Locate the cell with the specified text and output its [X, Y] center coordinate. 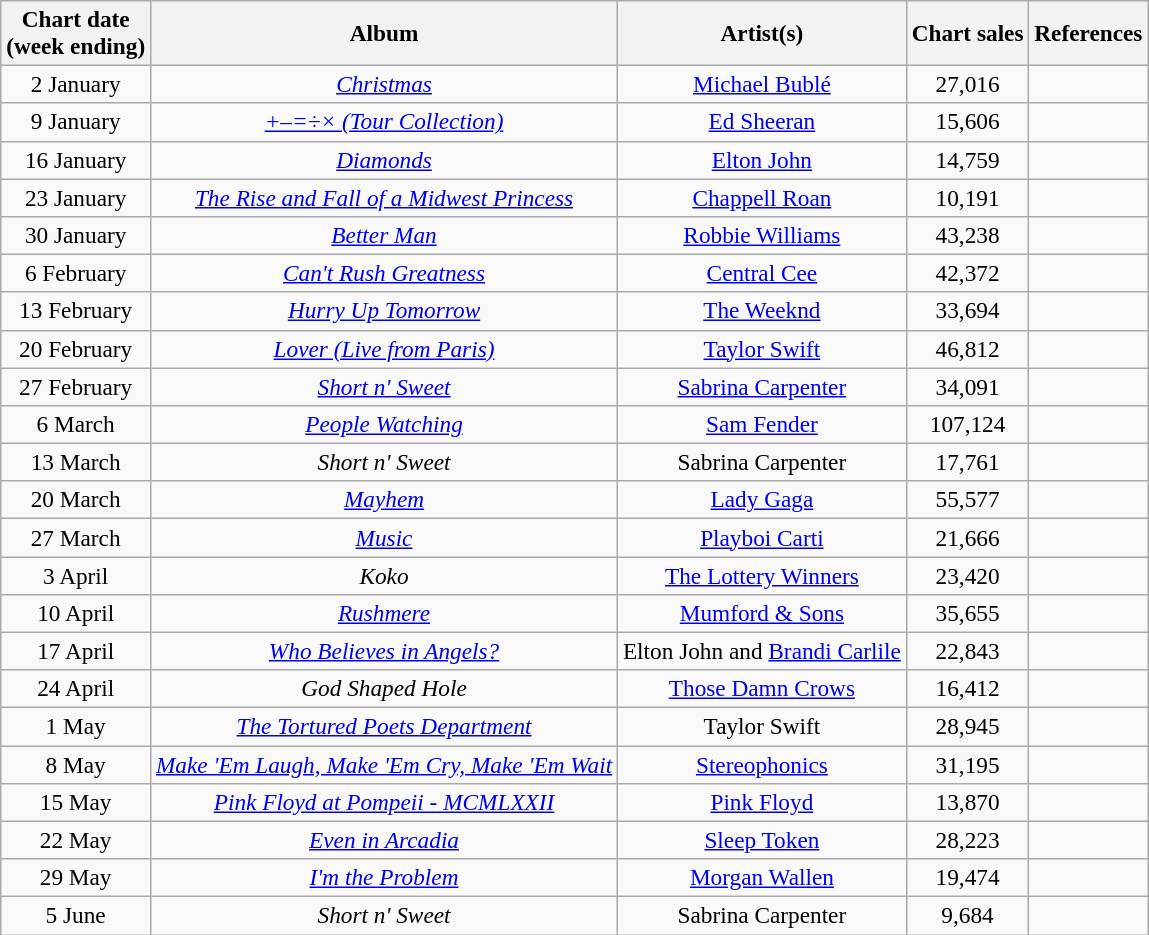
10,191 [968, 197]
6 February [76, 273]
Mumford & Sons [762, 613]
16 January [76, 160]
17 April [76, 651]
Lover (Live from Paris) [384, 349]
Pink Floyd [762, 802]
Chappell Roan [762, 197]
28,945 [968, 726]
Who Believes in Angels? [384, 651]
Those Damn Crows [762, 689]
Koko [384, 575]
13,870 [968, 802]
God Shaped Hole [384, 689]
42,372 [968, 273]
Album [384, 32]
34,091 [968, 386]
13 February [76, 311]
19,474 [968, 877]
5 June [76, 915]
35,655 [968, 613]
Make 'Em Laugh, Make 'Em Cry, Make 'Em Wait [384, 764]
22 May [76, 840]
Hurry Up Tomorrow [384, 311]
13 March [76, 462]
Better Man [384, 235]
30 January [76, 235]
2 January [76, 84]
15,606 [968, 122]
Christmas [384, 84]
28,223 [968, 840]
Diamonds [384, 160]
20 February [76, 349]
Mayhem [384, 500]
Michael Bublé [762, 84]
Sleep Token [762, 840]
10 April [76, 613]
Sam Fender [762, 424]
Can't Rush Greatness [384, 273]
31,195 [968, 764]
Ed Sheeran [762, 122]
27 February [76, 386]
27 March [76, 537]
Morgan Wallen [762, 877]
21,666 [968, 537]
9,684 [968, 915]
The Weeknd [762, 311]
8 May [76, 764]
15 May [76, 802]
People Watching [384, 424]
Chart date(week ending) [76, 32]
33,694 [968, 311]
20 March [76, 500]
9 January [76, 122]
55,577 [968, 500]
Playboi Carti [762, 537]
6 March [76, 424]
23,420 [968, 575]
23 January [76, 197]
107,124 [968, 424]
The Rise and Fall of a Midwest Princess [384, 197]
References [1088, 32]
The Lottery Winners [762, 575]
Elton John [762, 160]
Robbie Williams [762, 235]
24 April [76, 689]
22,843 [968, 651]
43,238 [968, 235]
Even in Arcadia [384, 840]
Central Cee [762, 273]
16,412 [968, 689]
I'm the Problem [384, 877]
17,761 [968, 462]
Stereophonics [762, 764]
29 May [76, 877]
Chart sales [968, 32]
Rushmere [384, 613]
14,759 [968, 160]
Artist(s) [762, 32]
27,016 [968, 84]
Music [384, 537]
Lady Gaga [762, 500]
46,812 [968, 349]
Elton John and Brandi Carlile [762, 651]
1 May [76, 726]
+–=÷× (Tour Collection) [384, 122]
Pink Floyd at Pompeii - MCMLXXII [384, 802]
3 April [76, 575]
The Tortured Poets Department [384, 726]
